From the cell containing the given text, extract its center point as [X, Y] coordinate. 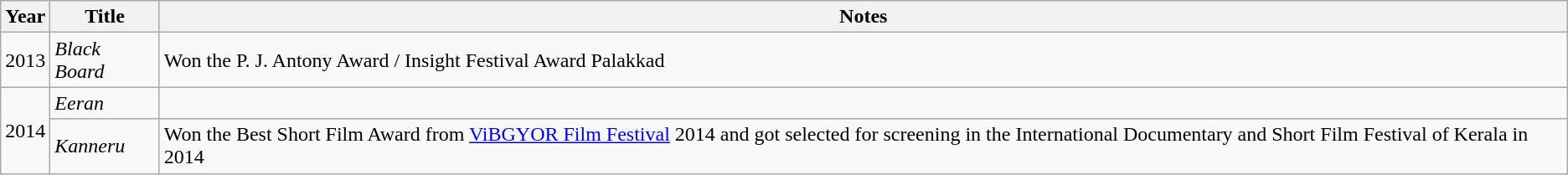
Year [25, 17]
Eeran [105, 103]
Won the P. J. Antony Award / Insight Festival Award Palakkad [863, 60]
2013 [25, 60]
Kanneru [105, 146]
Black Board [105, 60]
Title [105, 17]
Notes [863, 17]
2014 [25, 131]
